Provide the (X, Y) coordinate of the cell's center where the given text is located.  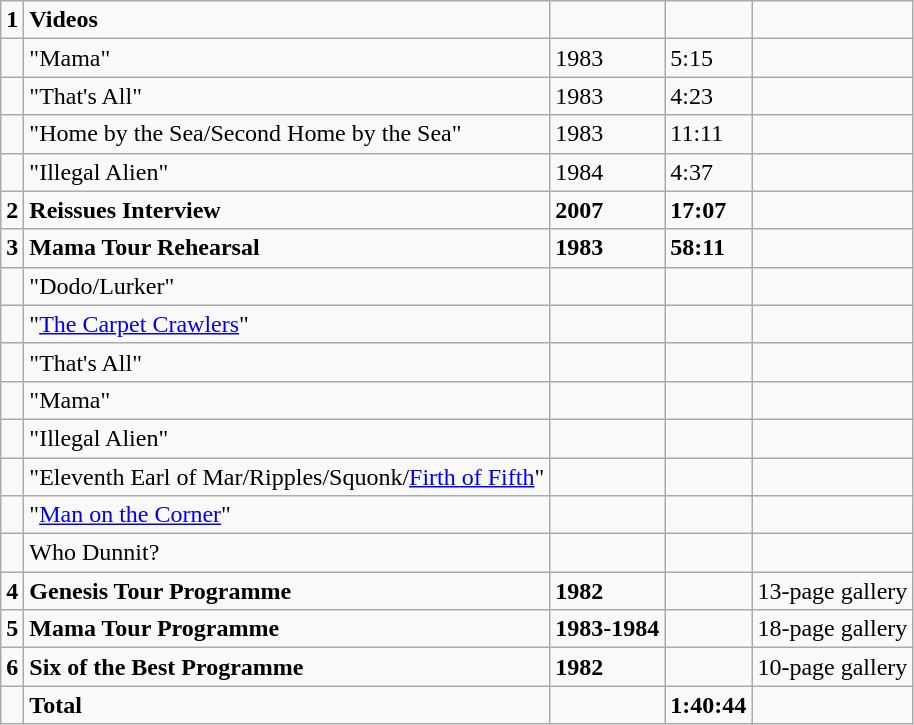
Reissues Interview (287, 210)
13-page gallery (832, 591)
1:40:44 (708, 705)
18-page gallery (832, 629)
Mama Tour Rehearsal (287, 248)
5:15 (708, 58)
4:37 (708, 172)
1983-1984 (608, 629)
Videos (287, 20)
Mama Tour Programme (287, 629)
Genesis Tour Programme (287, 591)
"The Carpet Crawlers" (287, 324)
Who Dunnit? (287, 553)
Six of the Best Programme (287, 667)
1984 (608, 172)
1 (12, 20)
58:11 (708, 248)
6 (12, 667)
5 (12, 629)
"Home by the Sea/Second Home by the Sea" (287, 134)
"Eleventh Earl of Mar/Ripples/Squonk/Firth of Fifth" (287, 477)
3 (12, 248)
Total (287, 705)
"Dodo/Lurker" (287, 286)
4 (12, 591)
"Man on the Corner" (287, 515)
2007 (608, 210)
11:11 (708, 134)
10-page gallery (832, 667)
17:07 (708, 210)
2 (12, 210)
4:23 (708, 96)
